Provide the (X, Y) coordinate of the cell's center where the given text is located.  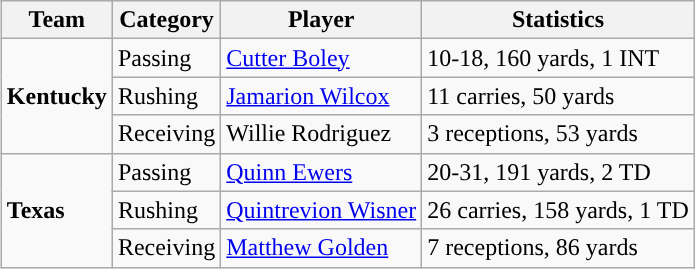
Statistics (558, 20)
Willie Rodriguez (322, 134)
Quintrevion Wisner (322, 210)
Texas (56, 210)
10-18, 160 yards, 1 INT (558, 58)
Jamarion Wilcox (322, 96)
3 receptions, 53 yards (558, 134)
11 carries, 50 yards (558, 96)
Player (322, 20)
Matthew Golden (322, 248)
Quinn Ewers (322, 172)
7 receptions, 86 yards (558, 248)
Team (56, 20)
Kentucky (56, 96)
20-31, 191 yards, 2 TD (558, 172)
Category (166, 20)
Cutter Boley (322, 58)
26 carries, 158 yards, 1 TD (558, 210)
